Identify which cell holds the provided text, then report its [X, Y] central coordinate. 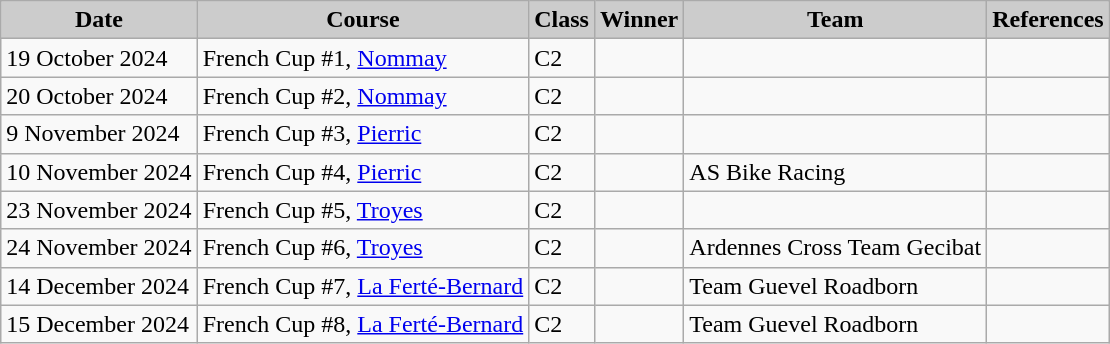
French Cup #6, Troyes [363, 248]
15 December 2024 [99, 324]
Team [836, 20]
Winner [638, 20]
AS Bike Racing [836, 172]
French Cup #4, Pierric [363, 172]
French Cup #7, La Ferté-Bernard [363, 286]
Course [363, 20]
French Cup #8, La Ferté-Bernard [363, 324]
French Cup #2, Nommay [363, 96]
19 October 2024 [99, 58]
23 November 2024 [99, 210]
14 December 2024 [99, 286]
French Cup #5, Troyes [363, 210]
French Cup #3, Pierric [363, 134]
10 November 2024 [99, 172]
Class [562, 20]
9 November 2024 [99, 134]
References [1048, 20]
French Cup #1, Nommay [363, 58]
20 October 2024 [99, 96]
24 November 2024 [99, 248]
Ardennes Cross Team Gecibat [836, 248]
Date [99, 20]
